Capture the cell that displays the provided text and extract its (x, y) central coordinate. 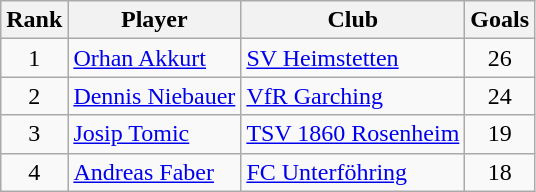
Andreas Faber (154, 172)
Rank (34, 20)
24 (500, 96)
Josip Tomic (154, 134)
1 (34, 58)
Goals (500, 20)
4 (34, 172)
Dennis Niebauer (154, 96)
FC Unterföhring (353, 172)
2 (34, 96)
SV Heimstetten (353, 58)
VfR Garching (353, 96)
18 (500, 172)
3 (34, 134)
TSV 1860 Rosenheim (353, 134)
Player (154, 20)
Orhan Akkurt (154, 58)
19 (500, 134)
26 (500, 58)
Club (353, 20)
